For the text-containing cell, return its midpoint in (x, y) coordinate format. 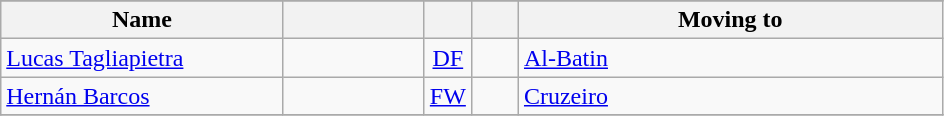
Cruzeiro (730, 96)
Al-Batin (730, 58)
Hernán Barcos (142, 96)
Moving to (730, 20)
FW (448, 96)
Lucas Tagliapietra (142, 58)
DF (448, 58)
Name (142, 20)
